Scan for the cell matching the given text and deliver its [x, y] coordinate at center. 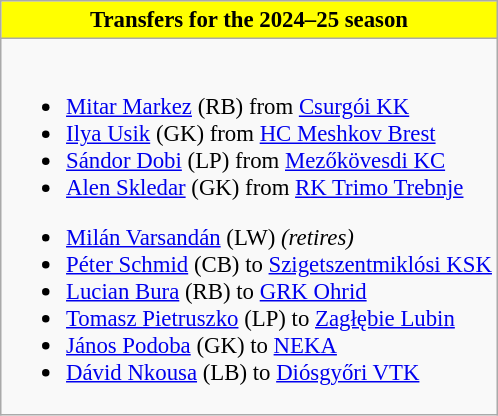
Transfers for the 2024–25 season [249, 20]
